For the text-containing cell, return its midpoint in (X, Y) coordinate format. 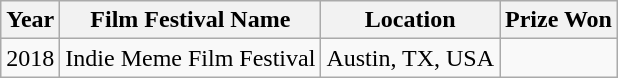
Indie Meme Film Festival (190, 58)
Prize Won (559, 20)
Austin, TX, USA (410, 58)
Film Festival Name (190, 20)
Location (410, 20)
2018 (30, 58)
Year (30, 20)
